Find where the given text appears and provide that cell's center as (X, Y) coordinate. 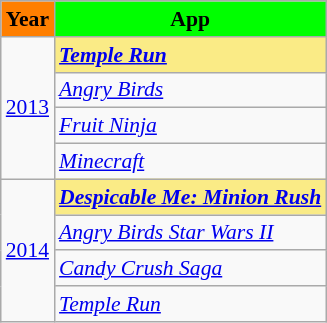
Year (28, 19)
Minecraft (190, 162)
2014 (28, 250)
Angry Birds (190, 90)
Angry Birds Star Wars II (190, 233)
2013 (28, 108)
Fruit Ninja (190, 126)
App (190, 19)
Candy Crush Saga (190, 269)
Despicable Me: Minion Rush (190, 197)
